Detect which cell encompasses the target text, then output its (X, Y) center coordinate. 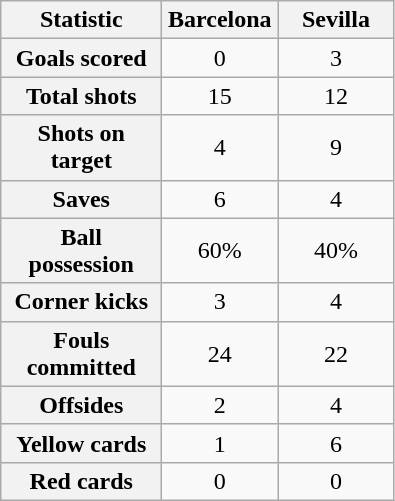
Red cards (82, 481)
Ball possession (82, 250)
60% (220, 250)
Fouls committed (82, 354)
Saves (82, 199)
22 (336, 354)
9 (336, 148)
Total shots (82, 96)
15 (220, 96)
Corner kicks (82, 302)
Sevilla (336, 20)
Statistic (82, 20)
40% (336, 250)
Offsides (82, 405)
2 (220, 405)
Shots on target (82, 148)
12 (336, 96)
Yellow cards (82, 443)
Goals scored (82, 58)
Barcelona (220, 20)
24 (220, 354)
1 (220, 443)
